Find where the given text appears and provide that cell's center as (X, Y) coordinate. 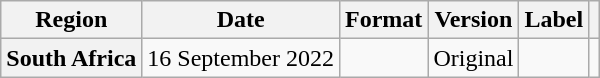
16 September 2022 (241, 58)
Label (554, 20)
South Africa (72, 58)
Format (384, 20)
Version (474, 20)
Date (241, 20)
Original (474, 58)
Region (72, 20)
